Find where the given text appears and provide that cell's center as [X, Y] coordinate. 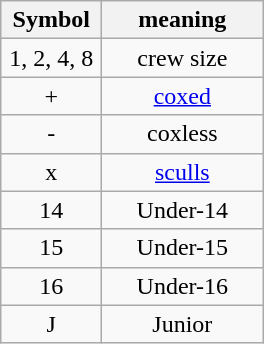
+ [52, 96]
1, 2, 4, 8 [52, 58]
sculls [182, 172]
Under-15 [182, 248]
14 [52, 210]
meaning [182, 20]
crew size [182, 58]
Under-14 [182, 210]
x [52, 172]
Under-16 [182, 286]
- [52, 134]
J [52, 324]
16 [52, 286]
coxless [182, 134]
15 [52, 248]
Junior [182, 324]
coxed [182, 96]
Symbol [52, 20]
